Output the (x, y) coordinate of the center of the cell containing the given text.  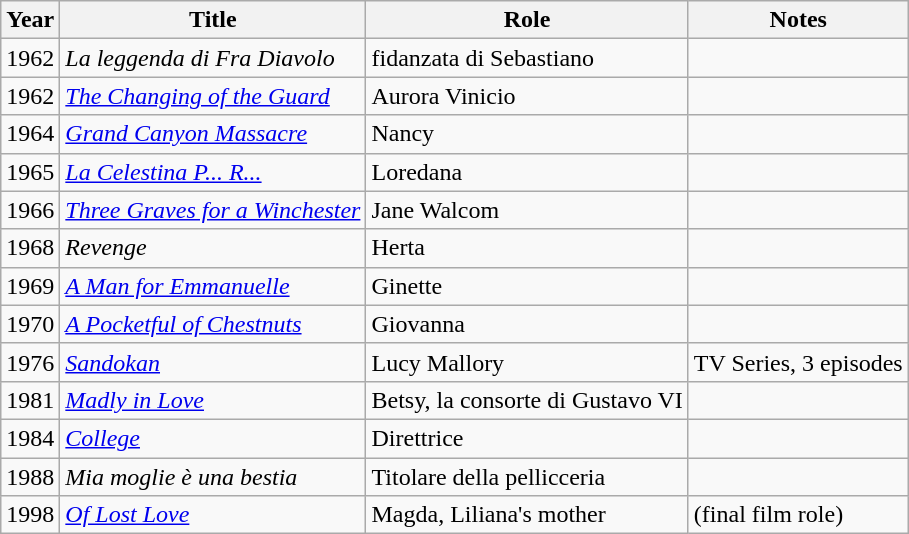
1968 (30, 248)
1984 (30, 438)
1970 (30, 324)
Grand Canyon Massacre (213, 134)
Of Lost Love (213, 515)
Madly in Love (213, 400)
Revenge (213, 248)
1976 (30, 362)
Loredana (527, 172)
1969 (30, 286)
Betsy, la consorte di Gustavo VI (527, 400)
Jane Walcom (527, 210)
(final film role) (798, 515)
Three Graves for a Winchester (213, 210)
Magda, Liliana's mother (527, 515)
Direttrice (527, 438)
Giovanna (527, 324)
Lucy Mallory (527, 362)
Herta (527, 248)
Aurora Vinicio (527, 96)
Title (213, 20)
Nancy (527, 134)
A Pocketful of Chestnuts (213, 324)
Year (30, 20)
1981 (30, 400)
La leggenda di Fra Diavolo (213, 58)
A Man for Emmanuelle (213, 286)
1964 (30, 134)
TV Series, 3 episodes (798, 362)
The Changing of the Guard (213, 96)
College (213, 438)
Titolare della pellicceria (527, 477)
1988 (30, 477)
fidanzata di Sebastiano (527, 58)
1965 (30, 172)
Sandokan (213, 362)
1966 (30, 210)
Mia moglie è una bestia (213, 477)
La Celestina P... R... (213, 172)
Notes (798, 20)
1998 (30, 515)
Ginette (527, 286)
Role (527, 20)
